Extract the [X, Y] coordinate from the center of the cell holding the provided text.  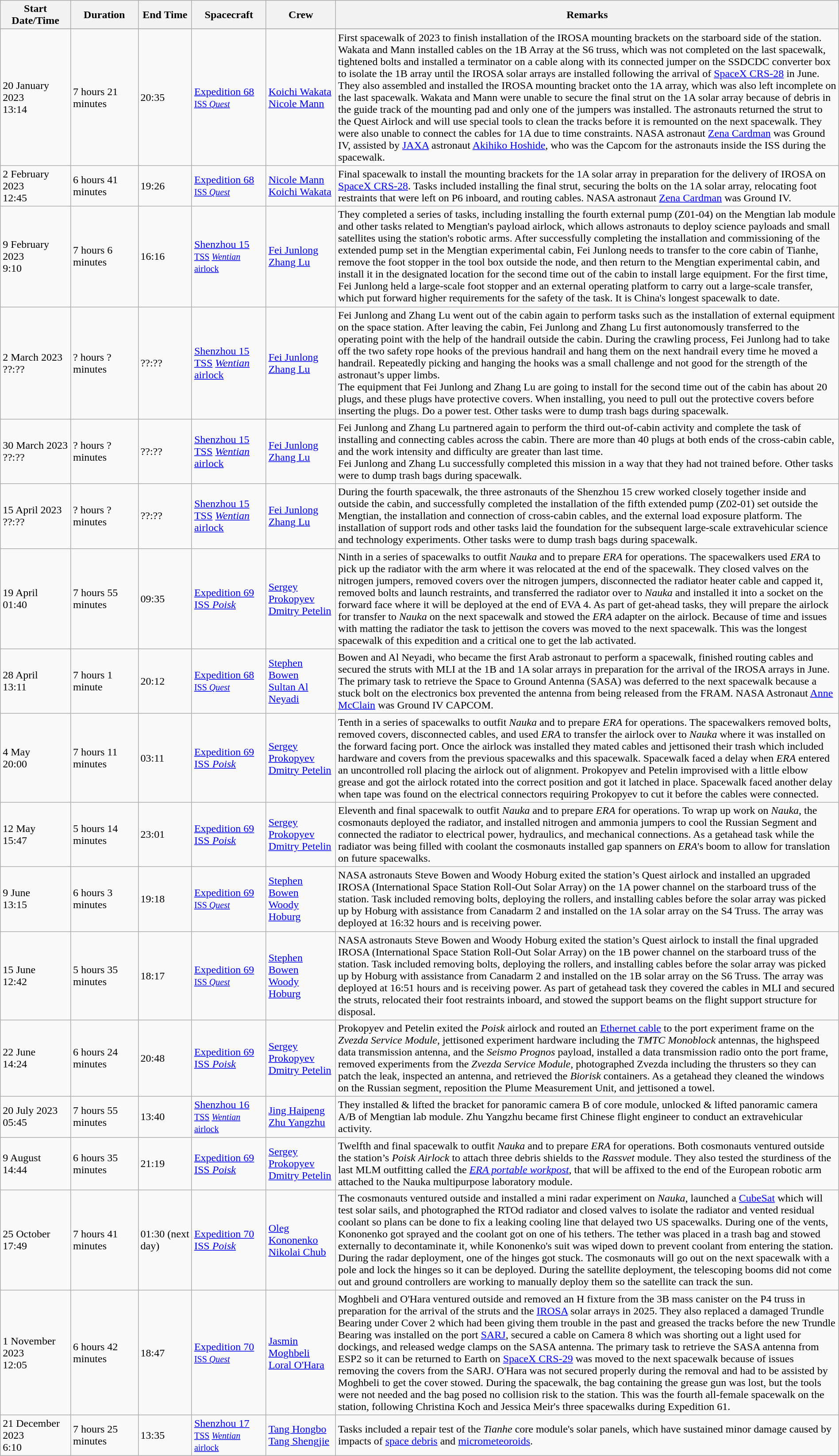
18:47 [165, 1352]
Stephen Bowen Sultan Al Neyadi [301, 681]
09:35 [165, 598]
Tang Hongbo Tang Shengjie [301, 1435]
7 hours 25 minutes [104, 1435]
Remarks [588, 15]
6 hours 3 minutes [104, 899]
30 March 2023??:?? [35, 451]
2 February 202312:45 [35, 186]
13:40 [165, 1117]
20:48 [165, 1059]
Shenzhou 16TSS Wentian airlock [229, 1117]
Oleg Kononenko Nikolai Chub [301, 1240]
Jasmin Moghbeli Loral O'Hara [301, 1352]
Start Date/Time [35, 15]
Koichi Wakata Nicole Mann [301, 97]
9 August14:44 [35, 1164]
7 hours 21 minutes [104, 97]
19 April01:40 [35, 598]
20:35 [165, 97]
7 hours 11 minutes [104, 758]
16:16 [165, 257]
18:17 [165, 975]
22 June14:24 [35, 1059]
4 May20:00 [35, 758]
Duration [104, 15]
6 hours 42 minutes [104, 1352]
25 October17:49 [35, 1240]
End Time [165, 15]
Shenzhou 17TSS Wentian airlock [229, 1435]
20 July 202305:45 [35, 1117]
9 June13:15 [35, 899]
Expedition 70ISS Quest [229, 1352]
Nicole Mann Koichi Wakata [301, 186]
6 hours 35 minutes [104, 1164]
6 hours 41 minutes [104, 186]
7 hours 1 minute [104, 681]
20:12 [165, 681]
7 hours 6 minutes [104, 257]
5 hours 35 minutes [104, 975]
28 April13:11 [35, 681]
1 November 202312:05 [35, 1352]
15 June12:42 [35, 975]
2 March 2023??:?? [35, 363]
21:19 [165, 1164]
12 May15:47 [35, 834]
13:35 [165, 1435]
20 January 202313:14 [35, 97]
19:18 [165, 899]
15 April 2023??:?? [35, 516]
21 December 20236:10 [35, 1435]
7 hours 41 minutes [104, 1240]
03:11 [165, 758]
5 hours 14 minutes [104, 834]
19:26 [165, 186]
9 February 20239:10 [35, 257]
6 hours 24 minutes [104, 1059]
01:30 (next day) [165, 1240]
Jing Haipeng Zhu Yangzhu [301, 1117]
23:01 [165, 834]
Expedition 70ISS Poisk [229, 1240]
Spacecraft [229, 15]
Crew [301, 15]
